Capture the cell that displays the provided text and extract its (X, Y) central coordinate. 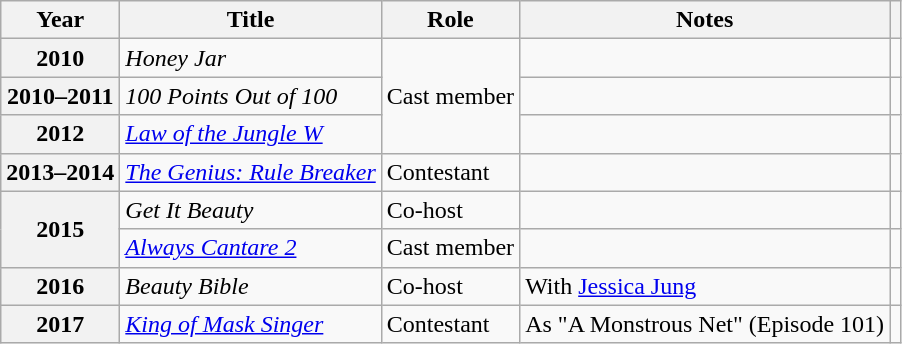
Always Cantare 2 (250, 248)
With Jessica Jung (705, 286)
2016 (60, 286)
Beauty Bible (250, 286)
2013–2014 (60, 172)
Law of the Jungle W (250, 134)
100 Points Out of 100 (250, 96)
Title (250, 20)
Notes (705, 20)
As "A Monstrous Net" (Episode 101) (705, 324)
Year (60, 20)
2010–2011 (60, 96)
Honey Jar (250, 58)
Role (450, 20)
2015 (60, 229)
The Genius: Rule Breaker (250, 172)
2012 (60, 134)
2017 (60, 324)
Get It Beauty (250, 210)
2010 (60, 58)
King of Mask Singer (250, 324)
